From the cell containing the given text, extract its center point as (X, Y) coordinate. 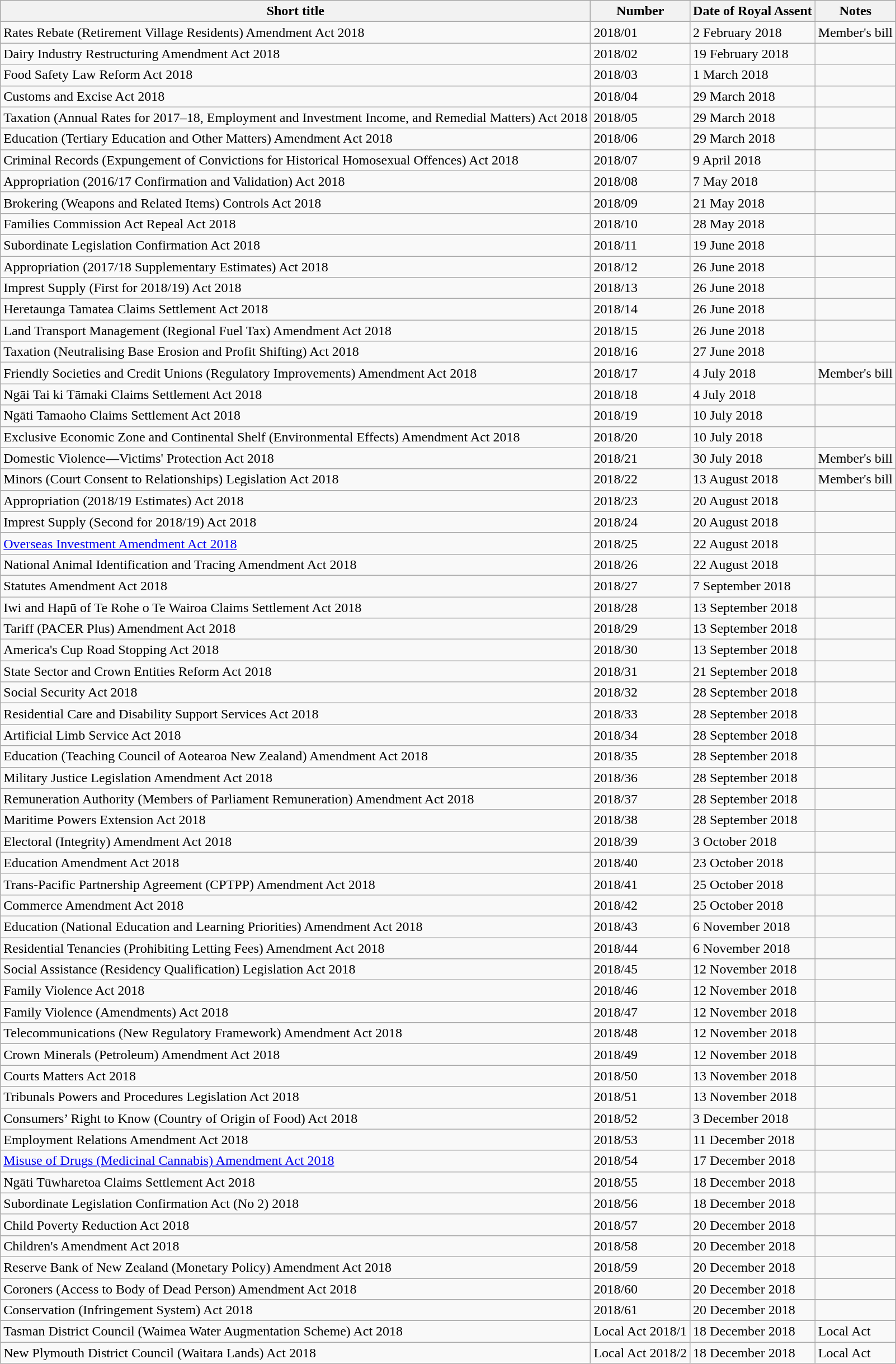
Food Safety Law Reform Act 2018 (295, 75)
Telecommunications (New Regulatory Framework) Amendment Act 2018 (295, 1033)
State Sector and Crown Entities Reform Act 2018 (295, 671)
17 December 2018 (753, 1161)
2018/03 (640, 75)
3 October 2018 (753, 841)
7 May 2018 (753, 181)
1 March 2018 (753, 75)
Brokering (Weapons and Related Items) Controls Act 2018 (295, 203)
Family Violence (Amendments) Act 2018 (295, 1012)
21 May 2018 (753, 203)
23 October 2018 (753, 863)
2018/33 (640, 714)
Criminal Records (Expungement of Convictions for Historical Homosexual Offences) Act 2018 (295, 160)
Education (Tertiary Education and Other Matters) Amendment Act 2018 (295, 139)
2018/35 (640, 756)
Overseas Investment Amendment Act 2018 (295, 543)
Short title (295, 11)
2018/36 (640, 778)
2018/09 (640, 203)
2018/37 (640, 799)
Subordinate Legislation Confirmation Act (No 2) 2018 (295, 1203)
Commerce Amendment Act 2018 (295, 905)
Education (National Education and Learning Priorities) Amendment Act 2018 (295, 926)
Coroners (Access to Body of Dead Person) Amendment Act 2018 (295, 1288)
2018/16 (640, 352)
2018/06 (640, 139)
2018/60 (640, 1288)
Artificial Limb Service Act 2018 (295, 735)
2018/13 (640, 288)
3 December 2018 (753, 1118)
2018/61 (640, 1310)
2018/59 (640, 1267)
Tariff (PACER Plus) Amendment Act 2018 (295, 629)
30 July 2018 (753, 458)
2018/07 (640, 160)
Social Security Act 2018 (295, 693)
Local Act 2018/1 (640, 1332)
Exclusive Economic Zone and Continental Shelf (Environmental Effects) Amendment Act 2018 (295, 437)
Electoral (Integrity) Amendment Act 2018 (295, 841)
Misuse of Drugs (Medicinal Cannabis) Amendment Act 2018 (295, 1161)
Conservation (Infringement System) Act 2018 (295, 1310)
Subordinate Legislation Confirmation Act 2018 (295, 245)
2018/58 (640, 1246)
Land Transport Management (Regional Fuel Tax) Amendment Act 2018 (295, 331)
2018/44 (640, 948)
2018/12 (640, 267)
Children's Amendment Act 2018 (295, 1246)
Remuneration Authority (Members of Parliament Remuneration) Amendment Act 2018 (295, 799)
Dairy Industry Restructuring Amendment Act 2018 (295, 54)
Imprest Supply (Second for 2018/19) Act 2018 (295, 522)
2018/57 (640, 1225)
Social Assistance (Residency Qualification) Legislation Act 2018 (295, 970)
2018/45 (640, 970)
2018/26 (640, 565)
11 December 2018 (753, 1140)
13 August 2018 (753, 479)
2018/02 (640, 54)
2018/52 (640, 1118)
2018/21 (640, 458)
2018/04 (640, 96)
2018/48 (640, 1033)
Minors (Court Consent to Relationships) Legislation Act 2018 (295, 479)
Trans-Pacific Partnership Agreement (CPTPP) Amendment Act 2018 (295, 884)
Residential Tenancies (Prohibiting Letting Fees) Amendment Act 2018 (295, 948)
Ngāti Tamaoho Claims Settlement Act 2018 (295, 416)
27 June 2018 (753, 352)
Appropriation (2018/19 Estimates) Act 2018 (295, 501)
2018/23 (640, 501)
Child Poverty Reduction Act 2018 (295, 1225)
Taxation (Neutralising Base Erosion and Profit Shifting) Act 2018 (295, 352)
19 June 2018 (753, 245)
2018/10 (640, 224)
Statutes Amendment Act 2018 (295, 586)
Residential Care and Disability Support Services Act 2018 (295, 714)
Ngāi Tai ki Tāmaki Claims Settlement Act 2018 (295, 394)
2018/51 (640, 1097)
Courts Matters Act 2018 (295, 1076)
Imprest Supply (First for 2018/19) Act 2018 (295, 288)
2018/24 (640, 522)
2018/17 (640, 373)
2018/31 (640, 671)
Date of Royal Assent (753, 11)
Education Amendment Act 2018 (295, 863)
Families Commission Act Repeal Act 2018 (295, 224)
2018/14 (640, 309)
2018/32 (640, 693)
2018/39 (640, 841)
2018/43 (640, 926)
2018/50 (640, 1076)
2018/56 (640, 1203)
Appropriation (2016/17 Confirmation and Validation) Act 2018 (295, 181)
7 September 2018 (753, 586)
2018/01 (640, 32)
2018/40 (640, 863)
Tribunals Powers and Procedures Legislation Act 2018 (295, 1097)
2018/28 (640, 607)
Ngāti Tūwharetoa Claims Settlement Act 2018 (295, 1182)
2018/22 (640, 479)
Consumers’ Right to Know (Country of Origin of Food) Act 2018 (295, 1118)
Rates Rebate (Retirement Village Residents) Amendment Act 2018 (295, 32)
2018/34 (640, 735)
Education (Teaching Council of Aotearoa New Zealand) Amendment Act 2018 (295, 756)
Crown Minerals (Petroleum) Amendment Act 2018 (295, 1055)
2018/55 (640, 1182)
2018/25 (640, 543)
2018/27 (640, 586)
2018/53 (640, 1140)
Heretaunga Tamatea Claims Settlement Act 2018 (295, 309)
Notes (855, 11)
28 May 2018 (753, 224)
Reserve Bank of New Zealand (Monetary Policy) Amendment Act 2018 (295, 1267)
9 April 2018 (753, 160)
Tasman District Council (Waimea Water Augmentation Scheme) Act 2018 (295, 1332)
2018/18 (640, 394)
America's Cup Road Stopping Act 2018 (295, 650)
2018/38 (640, 820)
Domestic Violence—Victims' Protection Act 2018 (295, 458)
Customs and Excise Act 2018 (295, 96)
Maritime Powers Extension Act 2018 (295, 820)
2018/19 (640, 416)
Family Violence Act 2018 (295, 991)
Appropriation (2017/18 Supplementary Estimates) Act 2018 (295, 267)
2018/49 (640, 1055)
21 September 2018 (753, 671)
Friendly Societies and Credit Unions (Regulatory Improvements) Amendment Act 2018 (295, 373)
2 February 2018 (753, 32)
Employment Relations Amendment Act 2018 (295, 1140)
2018/08 (640, 181)
Number (640, 11)
Taxation (Annual Rates for 2017–18, Employment and Investment Income, and Remedial Matters) Act 2018 (295, 117)
2018/42 (640, 905)
2018/46 (640, 991)
2018/54 (640, 1161)
2018/20 (640, 437)
19 February 2018 (753, 54)
2018/11 (640, 245)
2018/29 (640, 629)
New Plymouth District Council (Waitara Lands) Act 2018 (295, 1353)
2018/30 (640, 650)
National Animal Identification and Tracing Amendment Act 2018 (295, 565)
Military Justice Legislation Amendment Act 2018 (295, 778)
2018/47 (640, 1012)
Local Act 2018/2 (640, 1353)
Iwi and Hapū of Te Rohe o Te Wairoa Claims Settlement Act 2018 (295, 607)
2018/15 (640, 331)
2018/05 (640, 117)
2018/41 (640, 884)
